From the cell containing the given text, extract its center point as (x, y) coordinate. 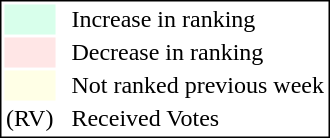
Increase in ranking (198, 19)
Received Votes (198, 119)
Not ranked previous week (198, 85)
(RV) (29, 119)
Decrease in ranking (198, 53)
